Identify which cell holds the provided text, then report its (x, y) central coordinate. 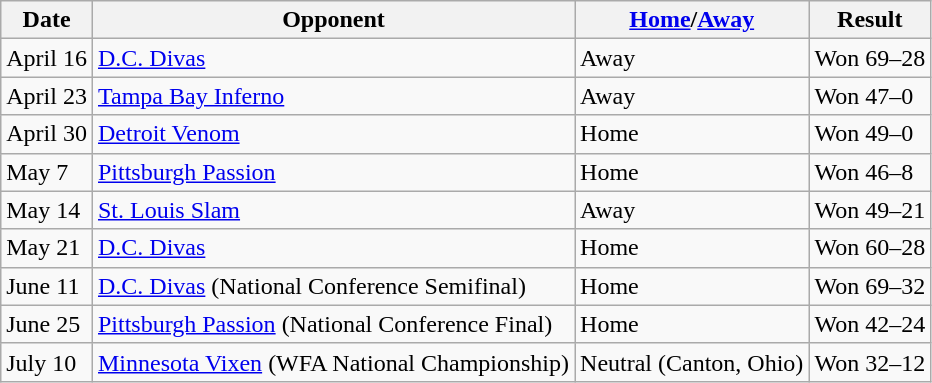
Won 32–12 (870, 362)
May 14 (47, 210)
Won 42–24 (870, 324)
St. Louis Slam (333, 210)
Tampa Bay Inferno (333, 96)
April 23 (47, 96)
Date (47, 20)
Opponent (333, 20)
Won 49–21 (870, 210)
May 7 (47, 172)
Home/Away (692, 20)
April 30 (47, 134)
Won 47–0 (870, 96)
Won 60–28 (870, 248)
Pittsburgh Passion (National Conference Final) (333, 324)
Won 46–8 (870, 172)
July 10 (47, 362)
Won 69–28 (870, 58)
June 25 (47, 324)
May 21 (47, 248)
Pittsburgh Passion (333, 172)
Neutral (Canton, Ohio) (692, 362)
April 16 (47, 58)
Detroit Venom (333, 134)
Won 69–32 (870, 286)
Minnesota Vixen (WFA National Championship) (333, 362)
D.C. Divas (National Conference Semifinal) (333, 286)
Won 49–0 (870, 134)
Result (870, 20)
June 11 (47, 286)
